For the text-containing cell, return its midpoint in (x, y) coordinate format. 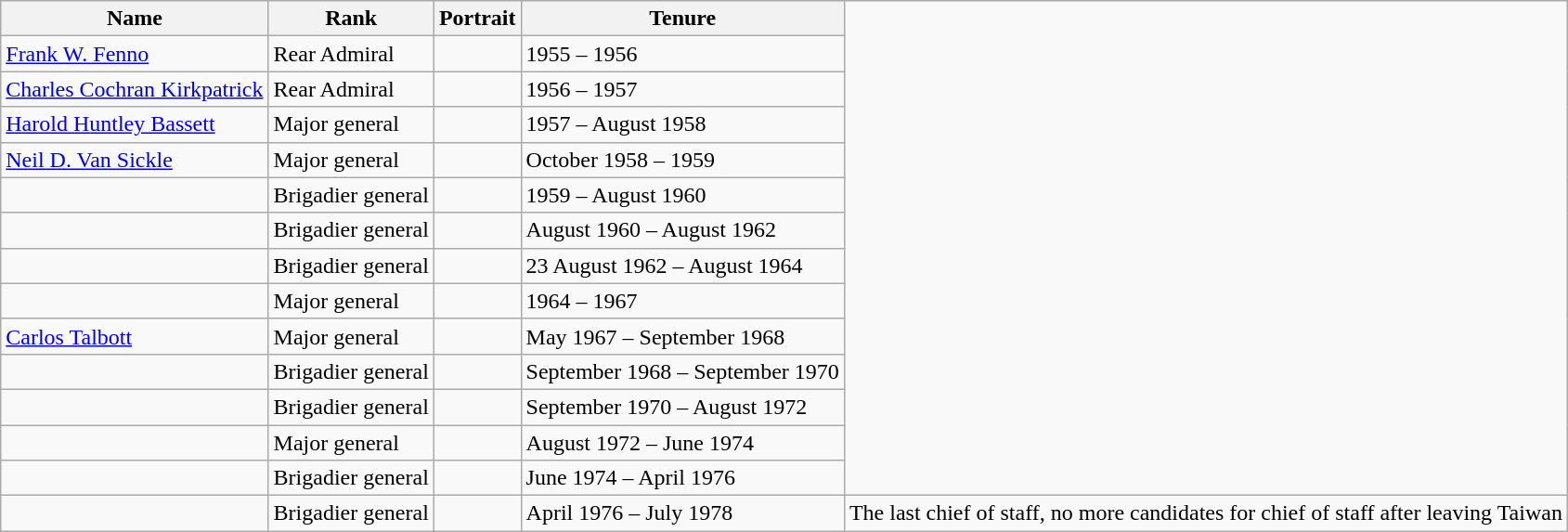
August 1972 – June 1974 (682, 443)
1964 – 1967 (682, 301)
1957 – August 1958 (682, 124)
Portrait (477, 19)
1956 – 1957 (682, 89)
May 1967 – September 1968 (682, 336)
Rank (351, 19)
September 1970 – August 1972 (682, 407)
1959 – August 1960 (682, 195)
June 1974 – April 1976 (682, 478)
April 1976 – July 1978 (682, 513)
23 August 1962 – August 1964 (682, 266)
August 1960 – August 1962 (682, 230)
September 1968 – September 1970 (682, 371)
Tenure (682, 19)
Carlos Talbott (135, 336)
The last chief of staff, no more candidates for chief of staff after leaving Taiwan (1205, 513)
October 1958 – 1959 (682, 160)
Neil D. Van Sickle (135, 160)
Name (135, 19)
Harold Huntley Bassett (135, 124)
Charles Cochran Kirkpatrick (135, 89)
Frank W. Fenno (135, 54)
1955 – 1956 (682, 54)
